Scan for the cell matching the given text and deliver its [x, y] coordinate at center. 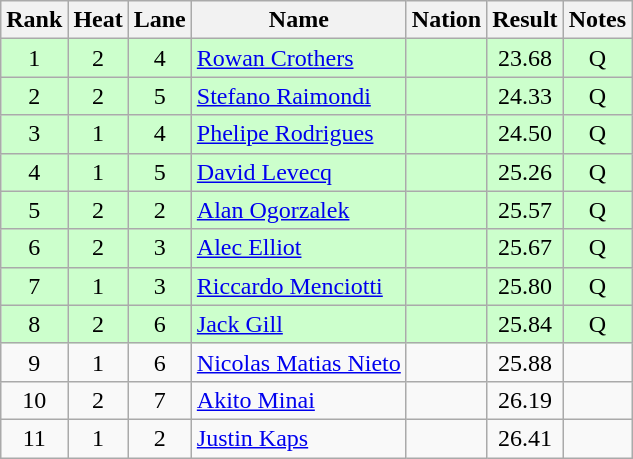
25.88 [525, 362]
25.67 [525, 248]
Heat [98, 20]
25.26 [525, 172]
24.50 [525, 134]
25.80 [525, 286]
Alec Elliot [298, 248]
Result [525, 20]
Name [298, 20]
Nicolas Matias Nieto [298, 362]
Notes [597, 20]
25.57 [525, 210]
11 [34, 438]
10 [34, 400]
Alan Ogorzalek [298, 210]
Riccardo Menciotti [298, 286]
Rank [34, 20]
24.33 [525, 96]
26.19 [525, 400]
8 [34, 324]
Nation [446, 20]
Lane [160, 20]
25.84 [525, 324]
Jack Gill [298, 324]
Justin Kaps [298, 438]
23.68 [525, 58]
Akito Minai [298, 400]
Stefano Raimondi [298, 96]
Rowan Crothers [298, 58]
9 [34, 362]
26.41 [525, 438]
Phelipe Rodrigues [298, 134]
David Levecq [298, 172]
